Output the [X, Y] coordinate of the center of the cell containing the given text.  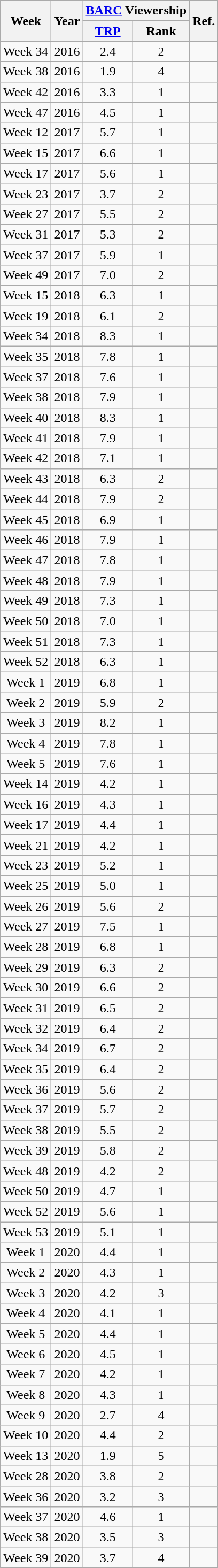
5 [161, 1456]
3.3 [108, 92]
Week 43 [26, 479]
Week 9 [26, 1415]
TRP [108, 31]
Week 53 [26, 1232]
Week 12 [26, 133]
Week [26, 21]
3.5 [108, 1537]
6.1 [108, 316]
Week 8 [26, 1395]
8.2 [108, 723]
Week 16 [26, 804]
Year [67, 21]
3.8 [108, 1476]
7.5 [108, 927]
2.7 [108, 1415]
Week 40 [26, 418]
Week 44 [26, 499]
5.1 [108, 1232]
Week 30 [26, 988]
Week 32 [26, 1028]
Rank [161, 31]
Week 25 [26, 886]
6.5 [108, 1008]
Week 51 [26, 642]
4.1 [108, 1313]
7.1 [108, 458]
4.7 [108, 1191]
6.9 [108, 519]
Week 13 [26, 1456]
Week 10 [26, 1435]
4.6 [108, 1517]
Week 7 [26, 1374]
Week 19 [26, 316]
5.0 [108, 886]
5.2 [108, 865]
Week 29 [26, 967]
Week 46 [26, 540]
6.7 [108, 1049]
5.3 [108, 234]
Week 14 [26, 784]
Week 6 [26, 1354]
5.8 [108, 1150]
Week 41 [26, 438]
Ref. [204, 21]
Week 26 [26, 906]
Week 45 [26, 519]
BARC Viewership [136, 11]
3.2 [108, 1496]
2.4 [108, 51]
Week 21 [26, 845]
